Find where the given text appears and provide that cell's center as [X, Y] coordinate. 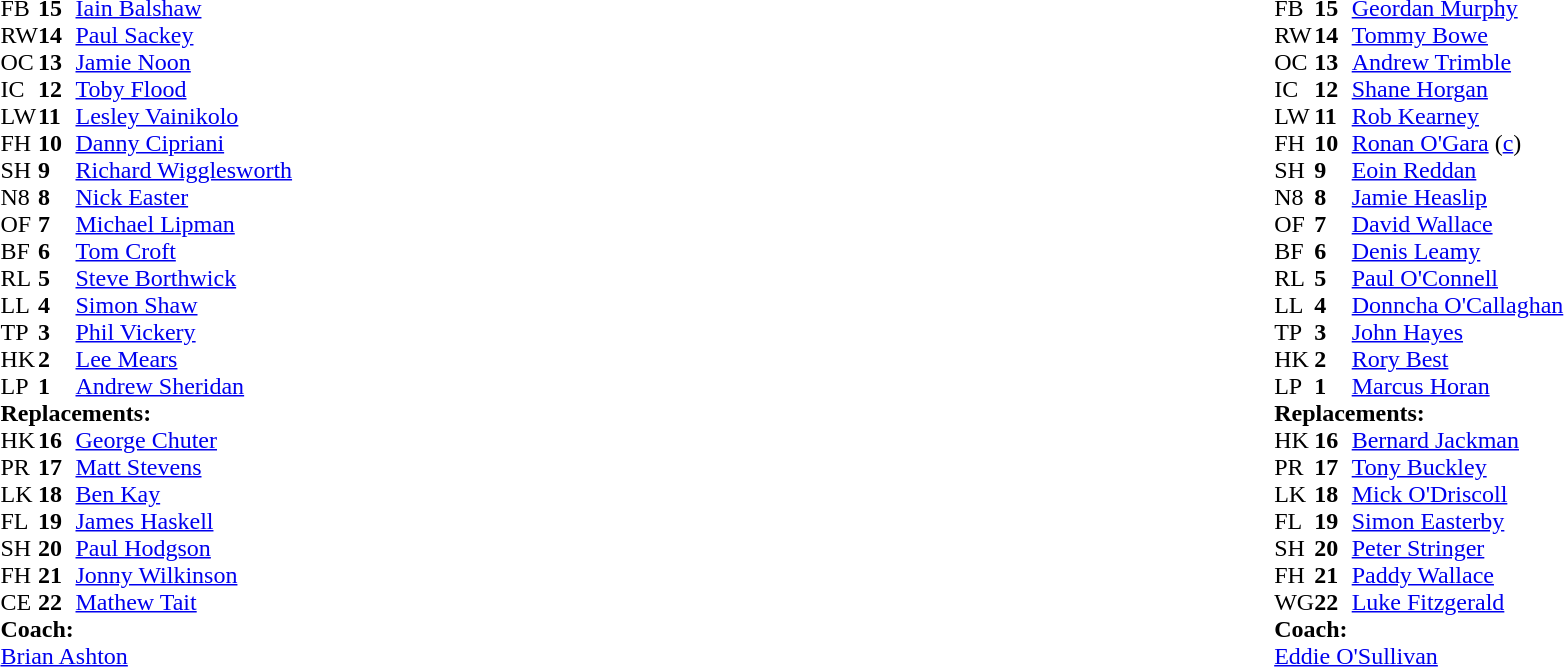
Luke Fitzgerald [1458, 602]
Jonny Wilkinson [184, 576]
George Chuter [184, 440]
Lesley Vainikolo [184, 116]
Paul Hodgson [184, 548]
Ben Kay [184, 494]
Michael Lipman [184, 224]
Andrew Sheridan [184, 386]
Danny Cipriani [184, 144]
Rob Kearney [1458, 116]
Nick Easter [184, 198]
Tony Buckley [1458, 468]
Andrew Trimble [1458, 62]
Paul O'Connell [1458, 278]
Marcus Horan [1458, 386]
WG [1294, 602]
Rory Best [1458, 360]
David Wallace [1458, 224]
Steve Borthwick [184, 278]
CE [19, 602]
Tommy Bowe [1458, 36]
Tom Croft [184, 252]
Donncha O'Callaghan [1458, 306]
Peter Stringer [1458, 548]
Paul Sackey [184, 36]
Jamie Noon [184, 62]
Matt Stevens [184, 468]
John Hayes [1458, 332]
Richard Wigglesworth [184, 170]
Lee Mears [184, 360]
Phil Vickery [184, 332]
James Haskell [184, 522]
Mick O'Driscoll [1458, 494]
Eoin Reddan [1458, 170]
Paddy Wallace [1458, 576]
Simon Easterby [1458, 522]
Simon Shaw [184, 306]
Denis Leamy [1458, 252]
Mathew Tait [184, 602]
Shane Horgan [1458, 90]
Toby Flood [184, 90]
Ronan O'Gara (c) [1458, 144]
Bernard Jackman [1458, 440]
Jamie Heaslip [1458, 198]
